Identify which cell holds the provided text, then report its (X, Y) central coordinate. 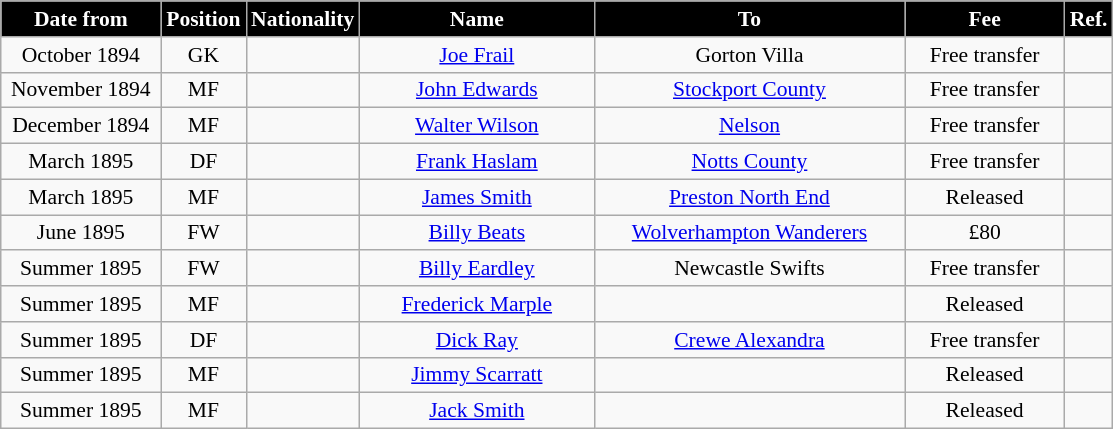
Newcastle Swifts (749, 269)
November 1894 (81, 90)
Billy Beats (476, 233)
December 1894 (81, 126)
James Smith (476, 197)
Nationality (302, 19)
Crewe Alexandra (749, 340)
October 1894 (81, 55)
Wolverhampton Wanderers (749, 233)
Walter Wilson (476, 126)
Stockport County (749, 90)
To (749, 19)
Name (476, 19)
Date from (81, 19)
Preston North End (749, 197)
Ref. (1089, 19)
Notts County (749, 162)
GK (204, 55)
John Edwards (476, 90)
Frederick Marple (476, 304)
June 1895 (81, 233)
Position (204, 19)
Billy Eardley (476, 269)
Nelson (749, 126)
Dick Ray (476, 340)
Jimmy Scarratt (476, 375)
Jack Smith (476, 411)
£80 (985, 233)
Gorton Villa (749, 55)
Joe Frail (476, 55)
Frank Haslam (476, 162)
Fee (985, 19)
